From the cell containing the given text, extract its center point as (x, y) coordinate. 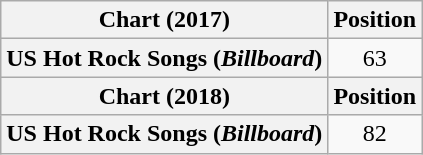
82 (375, 134)
Chart (2018) (164, 96)
63 (375, 58)
Chart (2017) (164, 20)
